Detect which cell encompasses the target text, then output its (x, y) center coordinate. 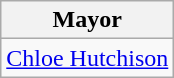
Mayor (88, 20)
Chloe Hutchison (88, 58)
